For the text-containing cell, return its midpoint in (X, Y) coordinate format. 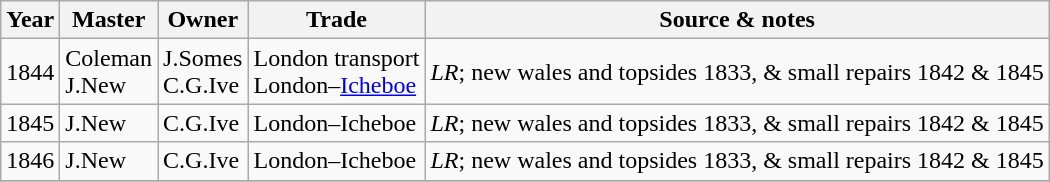
J.SomesC.G.Ive (203, 72)
Year (30, 20)
1846 (30, 161)
1845 (30, 123)
London transportLondon–Icheboe (336, 72)
Trade (336, 20)
1844 (30, 72)
Source & notes (737, 20)
Master (109, 20)
ColemanJ.New (109, 72)
Owner (203, 20)
